Pinpoint the cell where the given text exists, returning its (X, Y) midpoint coordinate. 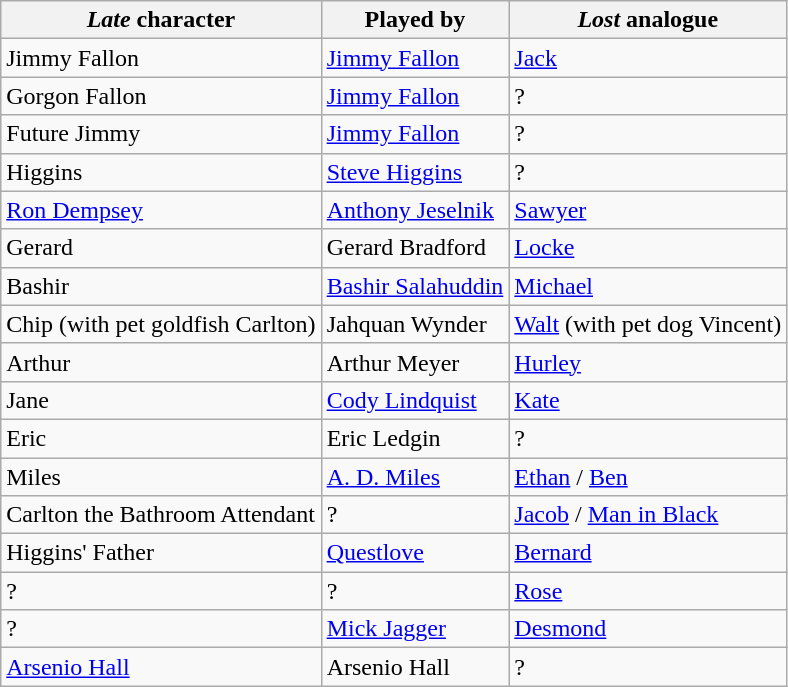
Rose (648, 591)
Michael (648, 286)
Higgins' Father (161, 553)
Chip (with pet goldfish Carlton) (161, 324)
Questlove (415, 553)
Played by (415, 20)
Mick Jagger (415, 629)
Locke (648, 248)
Eric Ledgin (415, 438)
Cody Lindquist (415, 400)
Arthur (161, 362)
Ron Dempsey (161, 210)
Desmond (648, 629)
Arthur Meyer (415, 362)
Lost analogue (648, 20)
Jacob / Man in Black (648, 515)
Gerard Bradford (415, 248)
Jack (648, 58)
A. D. Miles (415, 477)
Late character (161, 20)
Eric (161, 438)
Ethan / Ben (648, 477)
Bashir Salahuddin (415, 286)
Gorgon Fallon (161, 96)
Steve Higgins (415, 172)
Higgins (161, 172)
Anthony Jeselnik (415, 210)
Jahquan Wynder (415, 324)
Bashir (161, 286)
Miles (161, 477)
Walt (with pet dog Vincent) (648, 324)
Sawyer (648, 210)
Gerard (161, 248)
Hurley (648, 362)
Jane (161, 400)
Carlton the Bathroom Attendant (161, 515)
Future Jimmy (161, 134)
Bernard (648, 553)
Kate (648, 400)
